Capture the cell that displays the provided text and extract its [X, Y] central coordinate. 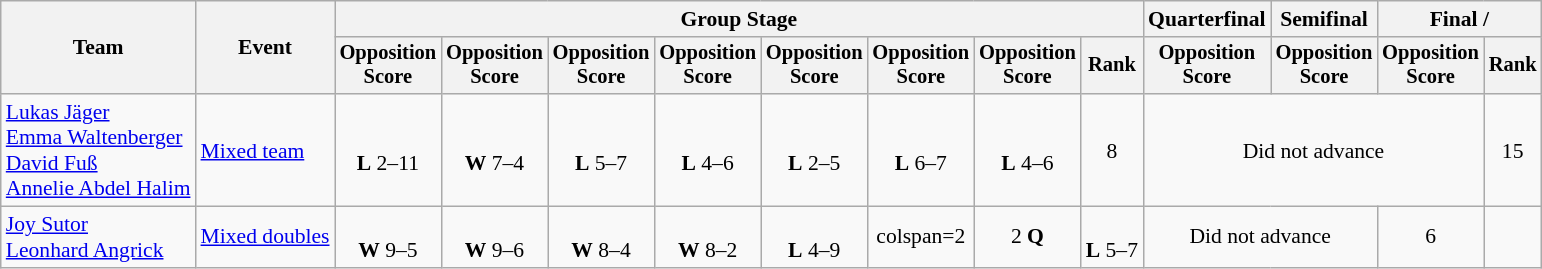
W 8–4 [602, 238]
L 2–5 [814, 150]
Group Stage [739, 19]
Semifinal [1324, 19]
Joy SutorLeonhard Angrick [98, 238]
Event [266, 48]
15 [1513, 150]
2 Q [1028, 238]
W 9–5 [388, 238]
Mixed doubles [266, 238]
Final / [1459, 19]
colspan=2 [922, 238]
W 8–2 [708, 238]
W 7–4 [494, 150]
Lukas JägerEmma WaltenbergerDavid FußAnnelie Abdel Halim [98, 150]
Mixed team [266, 150]
Team [98, 48]
L 6–7 [922, 150]
8 [1112, 150]
6 [1430, 238]
Quarterfinal [1207, 19]
L 4–9 [814, 238]
W 9–6 [494, 238]
L 2–11 [388, 150]
